Extract the (X, Y) coordinate from the center of the cell holding the provided text.  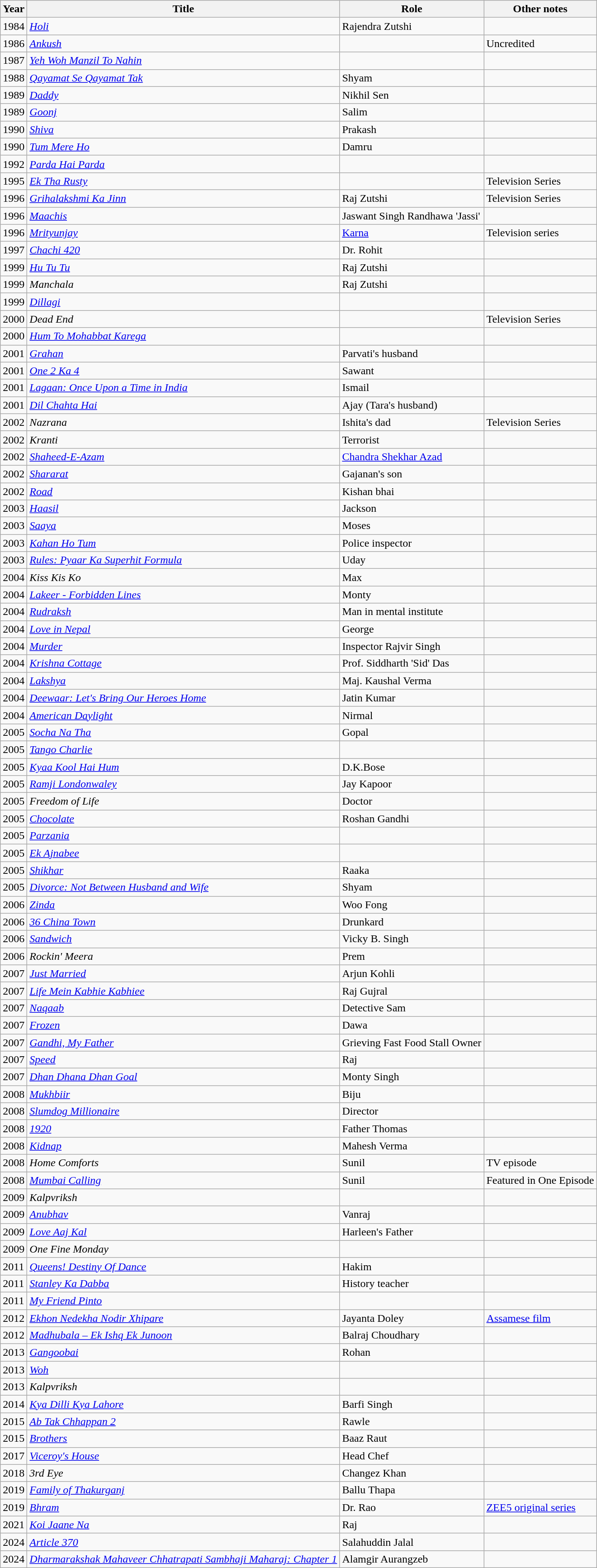
Rockin' Meera (184, 956)
Inspector Rajvir Singh (412, 646)
Rudraksh (184, 612)
Zinda (184, 905)
Karna (412, 233)
Jay Kapoor (412, 784)
Queens! Destiny Of Dance (184, 1266)
Dr. Rohit (412, 250)
Ballu Thapa (412, 1490)
Ajay (Tara's husband) (412, 405)
Detective Sam (412, 1008)
Haasil (184, 509)
Mumbai Calling (184, 1180)
Holi (184, 26)
Parvati's husband (412, 353)
Chandra Shekhar Azad (412, 457)
Monty (412, 595)
Baaz Raut (412, 1439)
Alamgir Aurangzeb (412, 1559)
2014 (14, 1404)
Shararat (184, 474)
Director (412, 1111)
Manchala (184, 285)
Raaka (412, 870)
Stanley Ka Dabba (184, 1283)
Home Comforts (184, 1163)
Chocolate (184, 819)
Ek Ajnabee (184, 853)
D.K.Bose (412, 767)
Naqaab (184, 1008)
Barfi Singh (412, 1404)
Article 370 (184, 1542)
Gopal (412, 732)
Goonj (184, 112)
Gandhi, My Father (184, 1042)
Dead End (184, 319)
Maj. Kaushal Verma (412, 681)
Prem (412, 956)
Grahan (184, 353)
Shaheed-E-Azam (184, 457)
Yeh Woh Manzil To Nahin (184, 61)
Monty Singh (412, 1077)
Uday (412, 560)
Kishan bhai (412, 491)
Lagaan: Once Upon a Time in India (184, 388)
Woo Fong (412, 905)
2018 (14, 1473)
3rd Eye (184, 1473)
Parda Hai Parda (184, 164)
Jatin Kumar (412, 698)
Kranti (184, 439)
Rules: Pyaar Ka Superhit Formula (184, 560)
Ishita's dad (412, 422)
Sawant (412, 371)
Title (184, 9)
Lakshya (184, 681)
Hakim (412, 1266)
Just Married (184, 973)
Chachi 420 (184, 250)
Love Aaj Kal (184, 1232)
Ek Tha Rusty (184, 181)
Grihalakshmi Ka Jinn (184, 198)
Daddy (184, 95)
36 China Town (184, 922)
Biju (412, 1094)
Ab Tak Chhappan 2 (184, 1421)
1984 (14, 26)
Kidnap (184, 1146)
Divorce: Not Between Husband and Wife (184, 887)
Family of Thakurganj (184, 1490)
Tum Mere Ho (184, 147)
Vicky B. Singh (412, 939)
Anubhav (184, 1215)
Ramji Londonwaley (184, 784)
Grieving Fast Food Stall Owner (412, 1042)
Dhan Dhana Dhan Goal (184, 1077)
Saaya (184, 526)
TV episode (540, 1163)
Rawle (412, 1421)
Dillagi (184, 302)
Salim (412, 112)
Kya Dilli Kya Lahore (184, 1404)
Jaswant Singh Randhawa 'Jassi' (412, 216)
Police inspector (412, 543)
My Friend Pinto (184, 1301)
Mukhbiir (184, 1094)
Madhubala – Ek Ishq Ek Junoon (184, 1335)
Ekhon Nedekha Nodir Xhipare (184, 1318)
Drunkard (412, 922)
Roshan Gandhi (412, 819)
Changez Khan (412, 1473)
Hu Tu Tu (184, 267)
Road (184, 491)
Tango Charlie (184, 749)
Dawa (412, 1025)
Television series (540, 233)
2017 (14, 1456)
Mrityunjay (184, 233)
Lakeer - Forbidden Lines (184, 595)
Head Chef (412, 1456)
Gangoobai (184, 1353)
ZEE5 original series (540, 1507)
Kiss Kis Ko (184, 577)
1920 (184, 1129)
Love in Nepal (184, 629)
American Daylight (184, 715)
Ismail (412, 388)
Life Mein Kabhie Kabhiee (184, 991)
1992 (14, 164)
Murder (184, 646)
Brothers (184, 1439)
Moses (412, 526)
Raj Gujral (412, 991)
2021 (14, 1525)
Maachis (184, 216)
Doctor (412, 801)
Jackson (412, 509)
Rohan (412, 1353)
Woh (184, 1370)
Harleen's Father (412, 1232)
Year (14, 9)
Vanraj (412, 1215)
Mahesh Verma (412, 1146)
Other notes (540, 9)
Assamese film (540, 1318)
Father Thomas (412, 1129)
Arjun Kohli (412, 973)
Balraj Choudhary (412, 1335)
1995 (14, 181)
Nikhil Sen (412, 95)
Shikhar (184, 870)
Nirmal (412, 715)
1997 (14, 250)
Prakash (412, 129)
Ankush (184, 43)
Frozen (184, 1025)
Koi Jaane Na (184, 1525)
Gajanan's son (412, 474)
Shiva (184, 129)
Freedom of Life (184, 801)
Dr. Rao (412, 1507)
Kahan Ho Tum (184, 543)
George (412, 629)
Dil Chahta Hai (184, 405)
Salahuddin Jalal (412, 1542)
Qayamat Se Qayamat Tak (184, 78)
Deewaar: Let's Bring Our Heroes Home (184, 698)
1988 (14, 78)
Nazrana (184, 422)
Max (412, 577)
Bhram (184, 1507)
History teacher (412, 1283)
Slumdog Millionaire (184, 1111)
Socha Na Tha (184, 732)
Featured in One Episode (540, 1180)
Kyaa Kool Hai Hum (184, 767)
Speed (184, 1060)
Role (412, 9)
Krishna Cottage (184, 663)
Hum To Mohabbat Karega (184, 336)
Rajendra Zutshi (412, 26)
Damru (412, 147)
1987 (14, 61)
Terrorist (412, 439)
Uncredited (540, 43)
Man in mental institute (412, 612)
Sandwich (184, 939)
One Fine Monday (184, 1249)
Viceroy's House (184, 1456)
Jayanta Doley (412, 1318)
Parzania (184, 836)
Dharmarakshak Mahaveer Chhatrapati Sambhaji Maharaj: Chapter 1 (184, 1559)
1986 (14, 43)
Prof. Siddharth 'Sid' Das (412, 663)
One 2 Ka 4 (184, 371)
